Find where the given text appears and provide that cell's center as (x, y) coordinate. 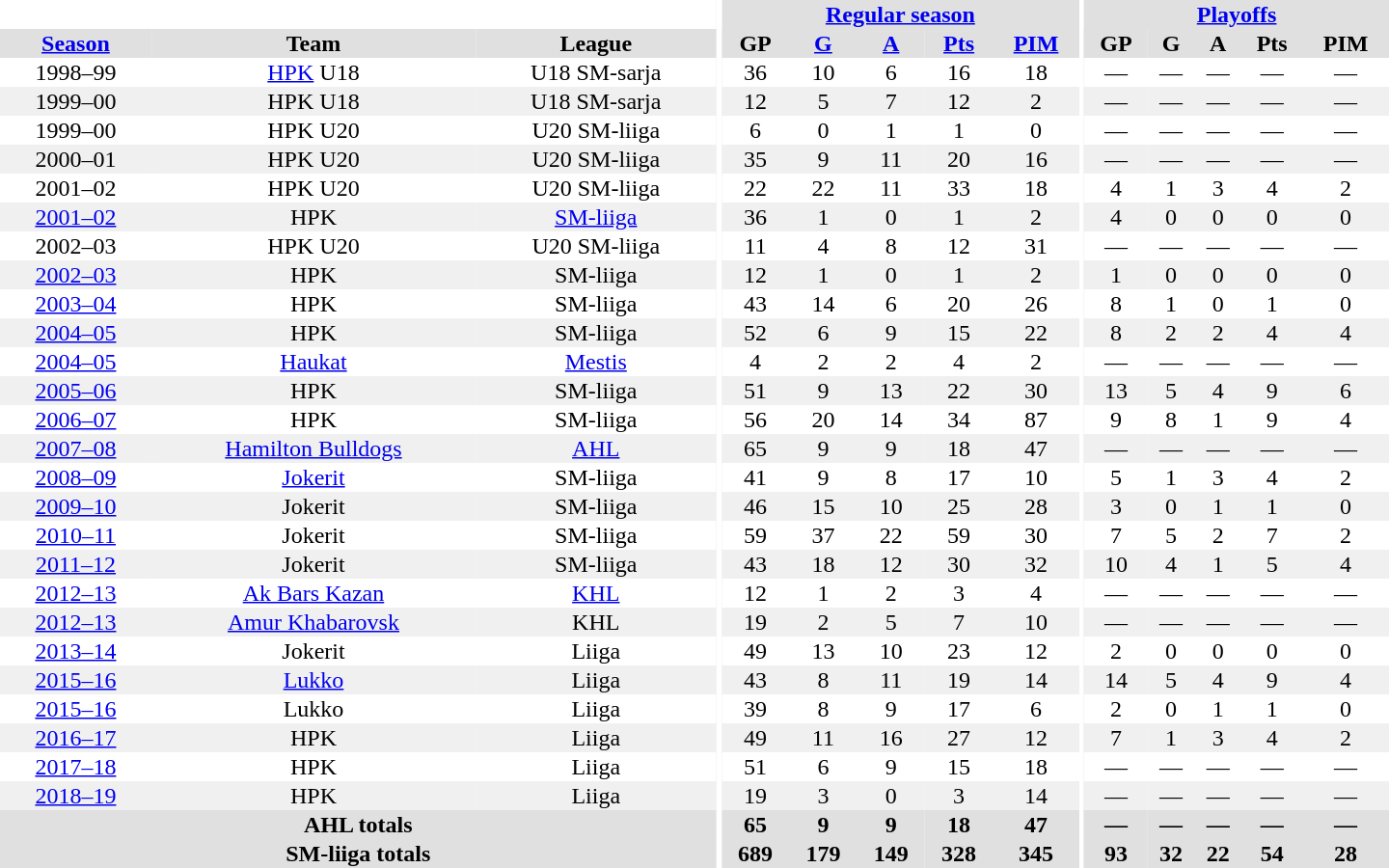
2018–19 (75, 796)
2005–06 (75, 391)
Team (313, 43)
37 (823, 535)
87 (1036, 420)
2016–17 (75, 738)
35 (755, 159)
2013–14 (75, 651)
46 (755, 506)
52 (755, 333)
54 (1271, 854)
328 (959, 854)
39 (755, 709)
2017–18 (75, 767)
Season (75, 43)
1998–99 (75, 72)
179 (823, 854)
Regular season (901, 14)
AHL totals (359, 825)
33 (959, 188)
689 (755, 854)
Amur Khabarovsk (313, 622)
2003–04 (75, 304)
Haukat (313, 362)
AHL (596, 448)
31 (1036, 246)
2007–08 (75, 448)
Mestis (596, 362)
34 (959, 420)
2011–12 (75, 564)
27 (959, 738)
25 (959, 506)
26 (1036, 304)
56 (755, 420)
Playoffs (1237, 14)
2010–11 (75, 535)
2000–01 (75, 159)
Hamilton Bulldogs (313, 448)
2006–07 (75, 420)
League (596, 43)
149 (891, 854)
2009–10 (75, 506)
Ak Bars Kazan (313, 593)
23 (959, 651)
345 (1036, 854)
93 (1116, 854)
SM-liiga totals (359, 854)
2008–09 (75, 477)
41 (755, 477)
